Search for the cell housing the specified text and yield its (x, y) center coordinate. 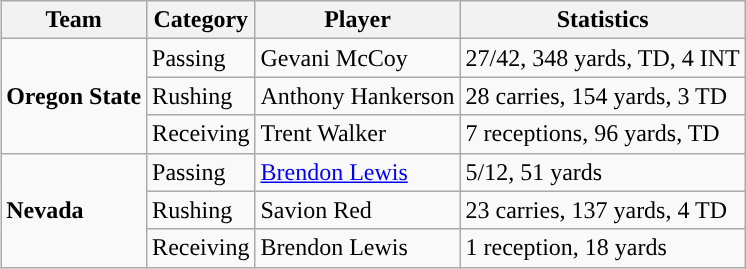
Gevani McCoy (358, 58)
28 carries, 154 yards, 3 TD (602, 96)
1 reception, 18 yards (602, 248)
Category (201, 20)
7 receptions, 96 yards, TD (602, 134)
Oregon State (74, 96)
Nevada (74, 210)
Player (358, 20)
23 carries, 137 yards, 4 TD (602, 210)
27/42, 348 yards, TD, 4 INT (602, 58)
Anthony Hankerson (358, 96)
Trent Walker (358, 134)
Team (74, 20)
Statistics (602, 20)
Savion Red (358, 210)
5/12, 51 yards (602, 172)
